Return the [x, y] coordinate for the center point of the cell that contains the specified text.  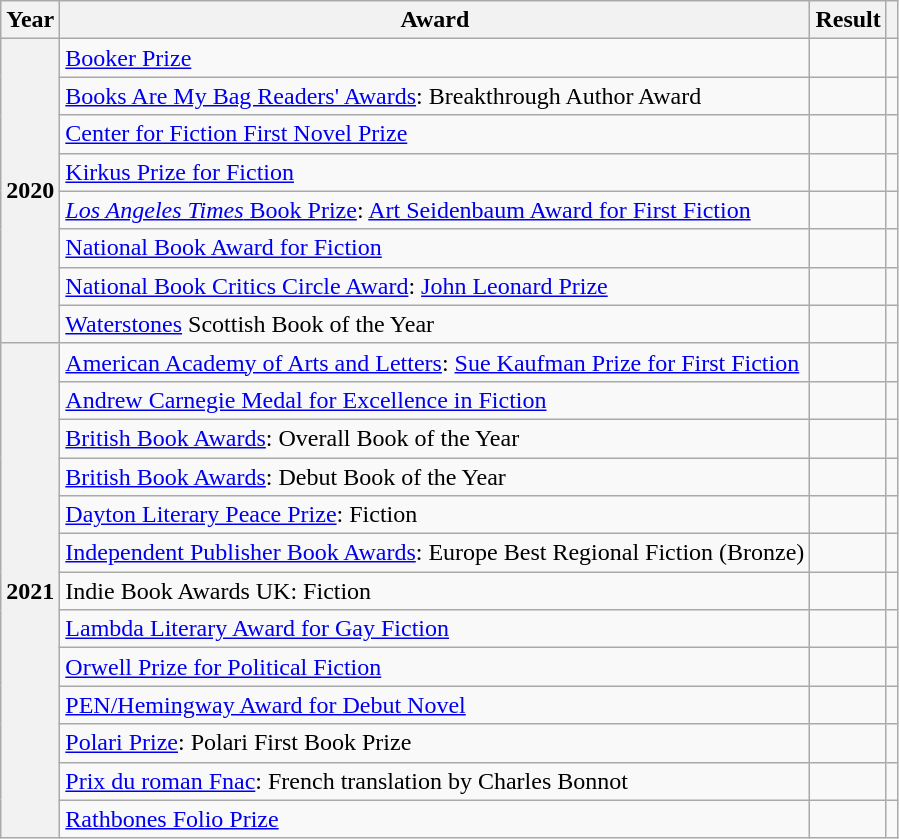
National Book Award for Fiction [435, 248]
American Academy of Arts and Letters: Sue Kaufman Prize for First Fiction [435, 362]
Rathbones Folio Prize [435, 819]
Award [435, 20]
Independent Publisher Book Awards: Europe Best Regional Fiction (Bronze) [435, 553]
2021 [30, 590]
Prix du roman Fnac: French translation by Charles Bonnot [435, 781]
Los Angeles Times Book Prize: Art Seidenbaum Award for First Fiction [435, 210]
Lambda Literary Award for Gay Fiction [435, 629]
British Book Awards: Overall Book of the Year [435, 438]
Kirkus Prize for Fiction [435, 172]
British Book Awards: Debut Book of the Year [435, 477]
2020 [30, 191]
Indie Book Awards UK: Fiction [435, 591]
National Book Critics Circle Award: John Leonard Prize [435, 286]
Polari Prize: Polari First Book Prize [435, 743]
Result [848, 20]
Books Are My Bag Readers' Awards: Breakthrough Author Award [435, 96]
Andrew Carnegie Medal for Excellence in Fiction [435, 400]
PEN/Hemingway Award for Debut Novel [435, 705]
Year [30, 20]
Waterstones Scottish Book of the Year [435, 324]
Booker Prize [435, 58]
Orwell Prize for Political Fiction [435, 667]
Dayton Literary Peace Prize: Fiction [435, 515]
Center for Fiction First Novel Prize [435, 134]
